Return (x, y) of the center of cell containing provided text 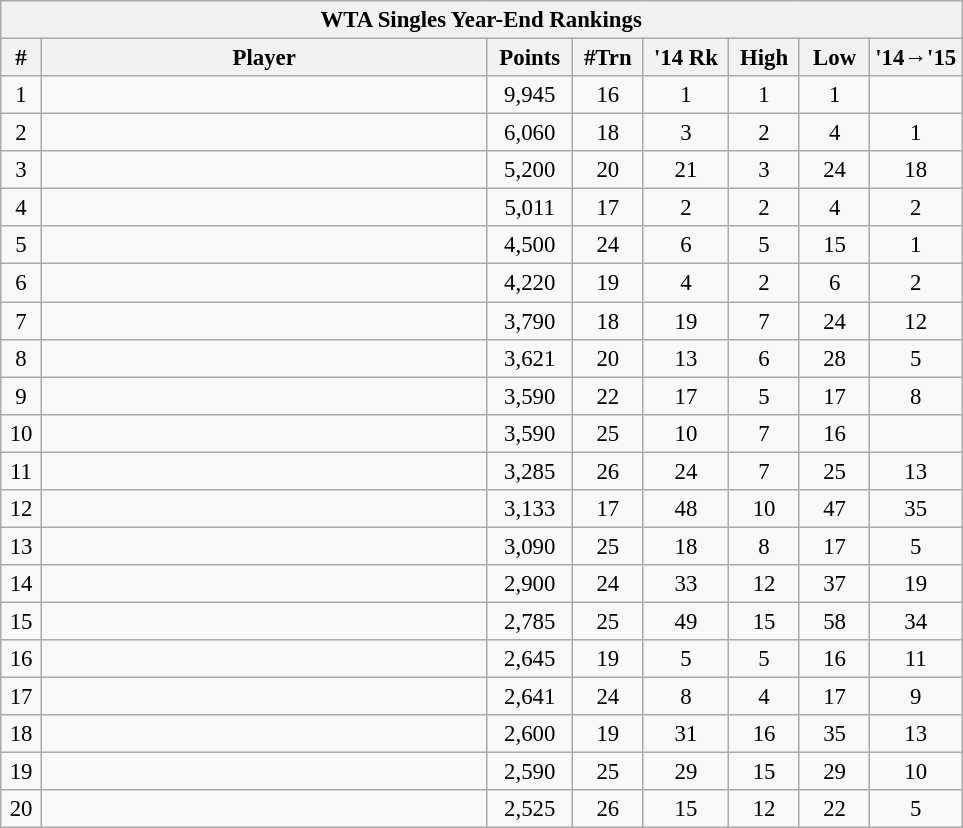
6,060 (530, 133)
#Trn (608, 58)
3,090 (530, 546)
58 (834, 621)
28 (834, 358)
47 (834, 509)
'14→'15 (916, 58)
Low (834, 58)
4,220 (530, 283)
2,785 (530, 621)
Player (264, 58)
48 (686, 509)
2,900 (530, 584)
4,500 (530, 245)
WTA Singles Year-End Rankings (482, 20)
33 (686, 584)
21 (686, 170)
'14 Rk (686, 58)
9,945 (530, 95)
31 (686, 734)
Points (530, 58)
# (22, 58)
2,525 (530, 809)
3,790 (530, 321)
3,621 (530, 358)
37 (834, 584)
49 (686, 621)
2,641 (530, 697)
High (764, 58)
2,645 (530, 659)
3,133 (530, 509)
5,200 (530, 170)
34 (916, 621)
2,590 (530, 772)
14 (22, 584)
3,285 (530, 471)
5,011 (530, 208)
2,600 (530, 734)
